From the cell containing the given text, extract its center point as [x, y] coordinate. 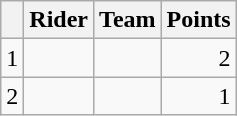
Points [198, 20]
Team [128, 20]
Rider [59, 20]
